Find where the given text appears and provide that cell's center as (x, y) coordinate. 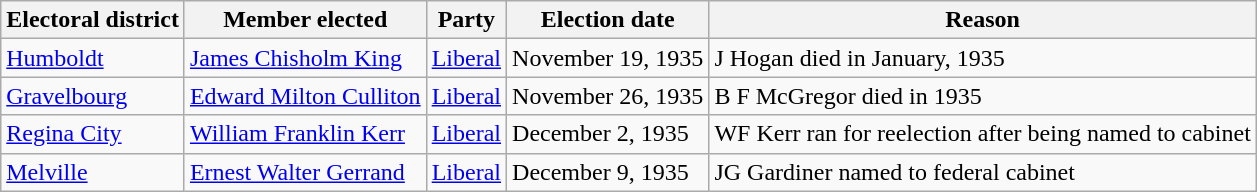
Member elected (305, 20)
Election date (608, 20)
James Chisholm King (305, 58)
Electoral district (93, 20)
William Franklin Kerr (305, 134)
Gravelbourg (93, 96)
Party (466, 20)
J Hogan died in January, 1935 (982, 58)
November 26, 1935 (608, 96)
Regina City (93, 134)
Edward Milton Culliton (305, 96)
December 2, 1935 (608, 134)
December 9, 1935 (608, 172)
Reason (982, 20)
B F McGregor died in 1935 (982, 96)
Ernest Walter Gerrand (305, 172)
Humboldt (93, 58)
JG Gardiner named to federal cabinet (982, 172)
November 19, 1935 (608, 58)
WF Kerr ran for reelection after being named to cabinet (982, 134)
Melville (93, 172)
